Find where the given text appears and provide that cell's center as (X, Y) coordinate. 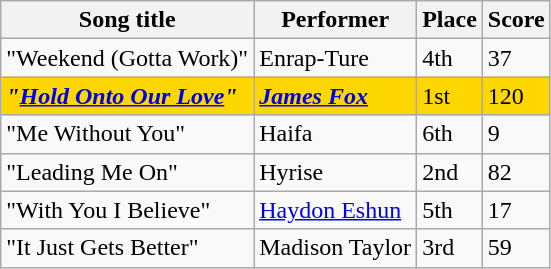
17 (516, 210)
"With You I Believe" (128, 210)
6th (450, 134)
Hyrise (336, 172)
"Weekend (Gotta Work)" (128, 58)
"Leading Me On" (128, 172)
Madison Taylor (336, 248)
"Me Without You" (128, 134)
5th (450, 210)
3rd (450, 248)
Score (516, 20)
Enrap-Ture (336, 58)
Haifa (336, 134)
82 (516, 172)
"Hold Onto Our Love" (128, 96)
"It Just Gets Better" (128, 248)
9 (516, 134)
James Fox (336, 96)
Performer (336, 20)
37 (516, 58)
120 (516, 96)
2nd (450, 172)
Song title (128, 20)
59 (516, 248)
4th (450, 58)
Haydon Eshun (336, 210)
Place (450, 20)
1st (450, 96)
